Return (x, y) of the center of cell containing provided text 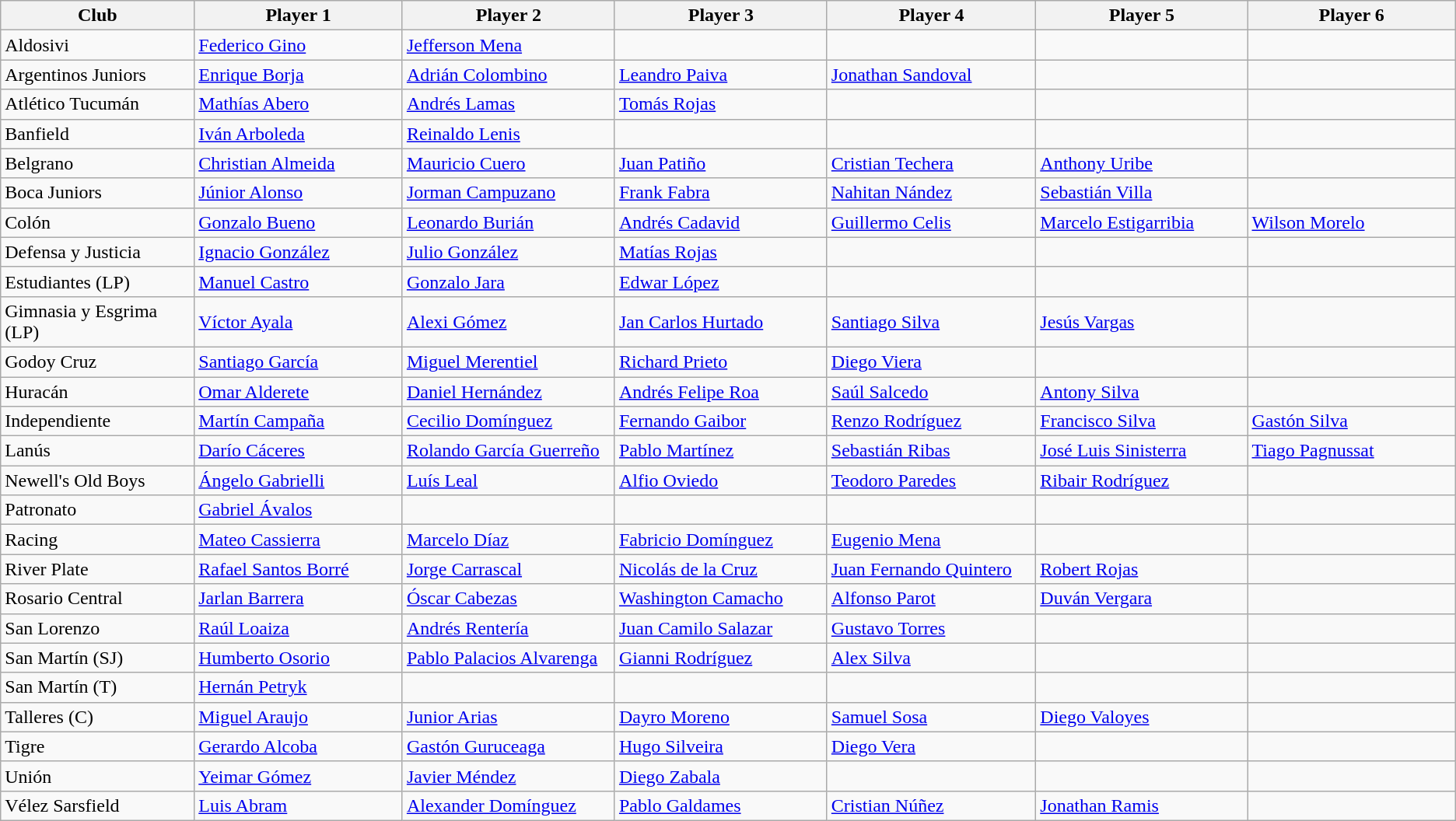
Edwar López (720, 281)
Gastón Guruceaga (509, 746)
Luis Abram (299, 805)
Iván Arboleda (299, 134)
Player 2 (509, 16)
Julio González (509, 252)
Washington Camacho (720, 599)
Martín Campaña (299, 421)
Juan Patiño (720, 163)
Racing (98, 540)
Yeimar Gómez (299, 776)
Player 4 (931, 16)
Jefferson Mena (509, 45)
Samuel Sosa (931, 717)
Sebastián Villa (1142, 193)
Júnior Alonso (299, 193)
Nicolás de la Cruz (720, 569)
Eugenio Mena (931, 540)
Duván Vergara (1142, 599)
Newell's Old Boys (98, 480)
San Martín (SJ) (98, 658)
Estudiantes (LP) (98, 281)
Player 6 (1352, 16)
Jonathan Ramis (1142, 805)
Andrés Cadavid (720, 222)
Club (98, 16)
Juan Camilo Salazar (720, 628)
Frank Fabra (720, 193)
Miguel Araujo (299, 717)
Víctor Ayala (299, 322)
Aldosivi (98, 45)
Robert Rojas (1142, 569)
Rolando García Guerreño (509, 451)
Alex Silva (931, 658)
Hugo Silveira (720, 746)
José Luis Sinisterra (1142, 451)
Francisco Silva (1142, 421)
Colón (98, 222)
Junior Arias (509, 717)
Mathías Abero (299, 104)
Mauricio Cuero (509, 163)
Richard Prieto (720, 362)
Rafael Santos Borré (299, 569)
Darío Cáceres (299, 451)
Marcelo Estigarribia (1142, 222)
Fabricio Domínguez (720, 540)
Alexi Gómez (509, 322)
Gerardo Alcoba (299, 746)
Defensa y Justicia (98, 252)
Vélez Sarsfield (98, 805)
Gonzalo Bueno (299, 222)
Ribair Rodríguez (1142, 480)
Alfio Oviedo (720, 480)
Juan Fernando Quintero (931, 569)
Ángelo Gabrielli (299, 480)
River Plate (98, 569)
Gastón Silva (1352, 421)
Player 1 (299, 16)
Marcelo Díaz (509, 540)
Gabriel Ávalos (299, 510)
Sebastián Ribas (931, 451)
Santiago Silva (931, 322)
Pablo Palacios Alvarenga (509, 658)
Pablo Martínez (720, 451)
Ignacio González (299, 252)
Hernán Petryk (299, 687)
Antony Silva (1142, 391)
Jorman Campuzano (509, 193)
Fernando Gaibor (720, 421)
Teodoro Paredes (931, 480)
Andrés Lamas (509, 104)
Jonathan Sandoval (931, 75)
San Lorenzo (98, 628)
Daniel Hernández (509, 391)
Pablo Galdames (720, 805)
Diego Viera (931, 362)
Saúl Salcedo (931, 391)
Andrés Rentería (509, 628)
Santiago García (299, 362)
Belgrano (98, 163)
Gustavo Torres (931, 628)
Diego Valoyes (1142, 717)
Cecilio Domínguez (509, 421)
Guillermo Celis (931, 222)
Player 5 (1142, 16)
Omar Alderete (299, 391)
Lanús (98, 451)
Godoy Cruz (98, 362)
Jorge Carrascal (509, 569)
Tigre (98, 746)
Óscar Cabezas (509, 599)
Enrique Borja (299, 75)
Federico Gino (299, 45)
Renzo Rodríguez (931, 421)
Jarlan Barrera (299, 599)
Gianni Rodríguez (720, 658)
Leonardo Burián (509, 222)
Leandro Paiva (720, 75)
Mateo Cassierra (299, 540)
Raúl Loaiza (299, 628)
Boca Juniors (98, 193)
Rosario Central (98, 599)
Atlético Tucumán (98, 104)
Tomás Rojas (720, 104)
Huracán (98, 391)
Player 3 (720, 16)
Miguel Merentiel (509, 362)
Adrián Colombino (509, 75)
Jesús Vargas (1142, 322)
Manuel Castro (299, 281)
Independiente (98, 421)
Anthony Uribe (1142, 163)
Matías Rojas (720, 252)
Reinaldo Lenis (509, 134)
Jan Carlos Hurtado (720, 322)
Wilson Morelo (1352, 222)
Javier Méndez (509, 776)
Dayro Moreno (720, 717)
Gonzalo Jara (509, 281)
Andrés Felipe Roa (720, 391)
Cristian Núñez (931, 805)
Gimnasia y Esgrima (LP) (98, 322)
Diego Vera (931, 746)
Patronato (98, 510)
Cristian Techera (931, 163)
San Martín (T) (98, 687)
Banfield (98, 134)
Humberto Osorio (299, 658)
Unión (98, 776)
Luís Leal (509, 480)
Nahitan Nández (931, 193)
Argentinos Juniors (98, 75)
Tiago Pagnussat (1352, 451)
Diego Zabala (720, 776)
Talleres (C) (98, 717)
Alexander Domínguez (509, 805)
Alfonso Parot (931, 599)
Christian Almeida (299, 163)
